Output the [x, y] coordinate of the center of the cell containing the given text.  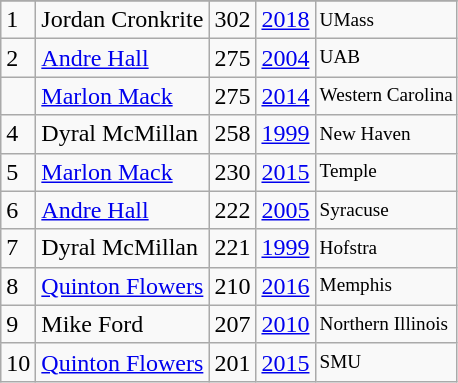
2016 [286, 286]
Northern Illinois [386, 324]
Memphis [386, 286]
207 [232, 324]
222 [232, 210]
5 [18, 172]
2 [18, 58]
6 [18, 210]
Mike Ford [122, 324]
New Haven [386, 134]
9 [18, 324]
258 [232, 134]
221 [232, 248]
2004 [286, 58]
2014 [286, 96]
Jordan Cronkrite [122, 20]
201 [232, 362]
2010 [286, 324]
Western Carolina [386, 96]
Temple [386, 172]
SMU [386, 362]
210 [232, 286]
2005 [286, 210]
Syracuse [386, 210]
UMass [386, 20]
302 [232, 20]
2018 [286, 20]
Hofstra [386, 248]
1 [18, 20]
7 [18, 248]
UAB [386, 58]
4 [18, 134]
10 [18, 362]
8 [18, 286]
230 [232, 172]
